Determine the (X, Y) coordinate at the center of the cell enclosing the given text.  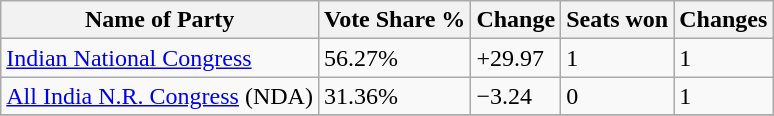
Change (516, 20)
Indian National Congress (160, 58)
−3.24 (516, 96)
Changes (724, 20)
Vote Share % (394, 20)
All India N.R. Congress (NDA) (160, 96)
Name of Party (160, 20)
+29.97 (516, 58)
Seats won (618, 20)
56.27% (394, 58)
31.36% (394, 96)
0 (618, 96)
